Capture the cell that displays the provided text and extract its (X, Y) central coordinate. 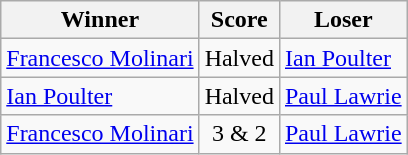
Score (239, 20)
Winner (100, 20)
Loser (343, 20)
3 & 2 (239, 134)
